Identify which cell holds the provided text, then report its (X, Y) central coordinate. 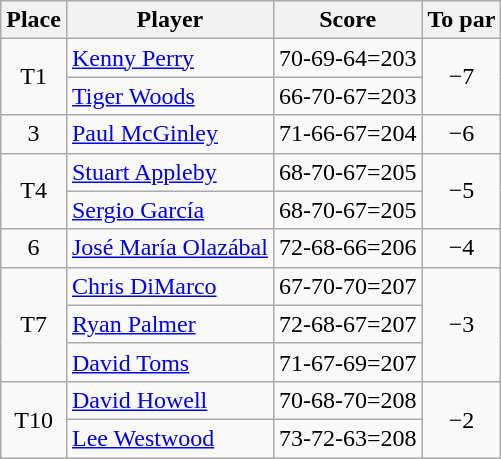
T4 (34, 191)
−5 (462, 191)
70-68-70=208 (348, 400)
T1 (34, 77)
Place (34, 20)
To par (462, 20)
Tiger Woods (170, 96)
−4 (462, 248)
70-69-64=203 (348, 58)
−3 (462, 324)
David Toms (170, 362)
−7 (462, 77)
Paul McGinley (170, 134)
Kenny Perry (170, 58)
3 (34, 134)
Stuart Appleby (170, 172)
67-70-70=207 (348, 286)
Player (170, 20)
72-68-66=206 (348, 248)
−2 (462, 419)
Score (348, 20)
73-72-63=208 (348, 438)
72-68-67=207 (348, 324)
Sergio García (170, 210)
Chris DiMarco (170, 286)
6 (34, 248)
Ryan Palmer (170, 324)
David Howell (170, 400)
T10 (34, 419)
Lee Westwood (170, 438)
66-70-67=203 (348, 96)
T7 (34, 324)
José María Olazábal (170, 248)
71-66-67=204 (348, 134)
−6 (462, 134)
71-67-69=207 (348, 362)
